For the text-containing cell, return its midpoint in (x, y) coordinate format. 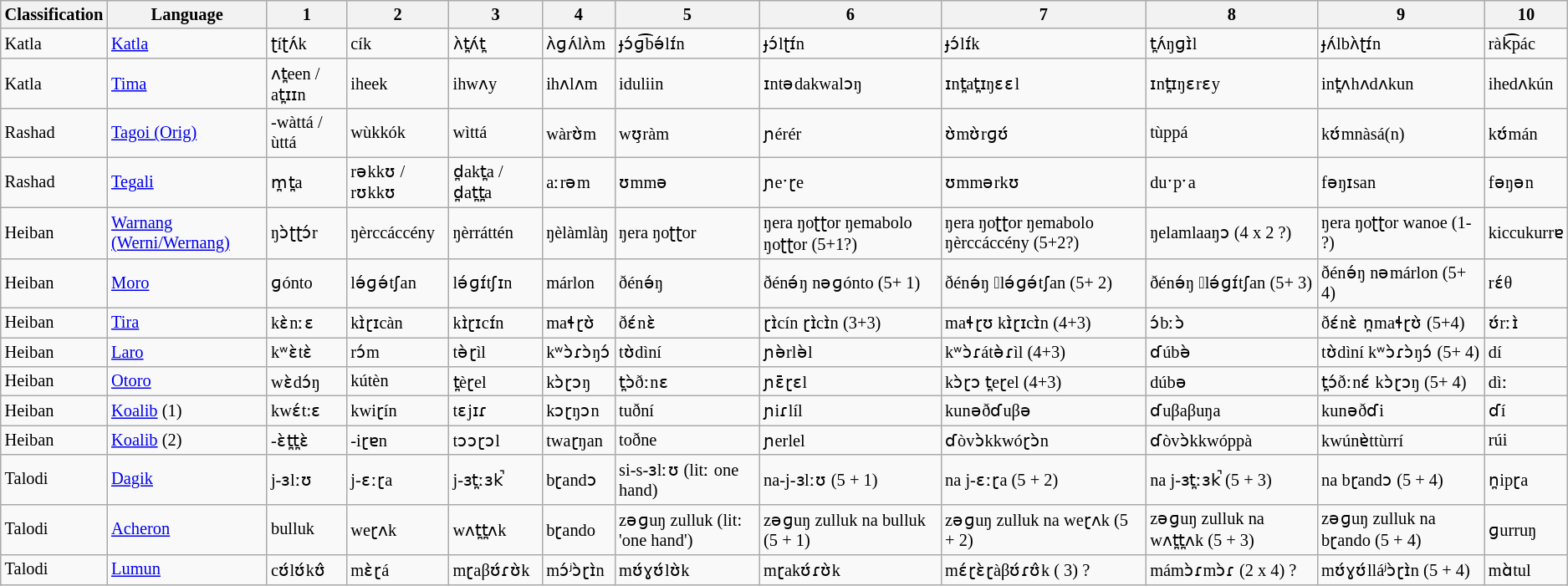
kɪ̀ɽɪcàn (397, 323)
lə́ɡɪ́tʃɪn (496, 283)
kɔ̀ɽɔ t̪eɽel (4+3) (1044, 381)
ðénə́ŋ nəɡónto (5+ 1) (850, 283)
ðɛ́nɛ̀ (687, 323)
dìː (1526, 381)
ŋèrccáccény (397, 232)
t̪èɽel (496, 381)
mɽaβʊ́ɾʊ̀k (496, 570)
ʌ̀t̪ʌ́t̪ (496, 43)
ɟɔ́lʈɪ́n (850, 43)
Koalib (1) (187, 410)
maɬɽʊ̀ (579, 323)
ŋera ŋoʈʈor wanoe (1- ?) (1401, 232)
t̪ɔ̀ðːnɛ (687, 381)
t̪ʌ́ŋɡɪ̀l (1231, 43)
mʊ́ɣʊ́lʊ̀k (687, 570)
ɲiɾlíl (850, 410)
j-ɜt̪ːɜk̚ (496, 480)
Tegali (187, 182)
6 (850, 14)
dúbə (1231, 381)
7 (1044, 14)
8 (1231, 14)
wìttá (496, 133)
cík (397, 43)
na-j-ɜlːʊ (5 + 1) (850, 480)
ʌ̀ɡʌ́lʌ̀m (579, 43)
toðne (687, 440)
ɲɛ̄ɽɛl (850, 381)
ɽɪ̀cín ɽɪ̀cɪ̀n (3+3) (850, 323)
ɗuβaβuŋa (1231, 410)
5 (687, 14)
twaɽŋan (579, 440)
kʷɛ̀tɛ̀ (306, 351)
kútèn (397, 381)
kɔ̀ɽɔŋ (579, 381)
weɽʌk (397, 530)
mʊ́ɣʊ́lláʲɔ̀ɽɪ̀n (5 + 4) (1401, 570)
iduliin (687, 84)
mɛ́ɽɛ̀ɽàβʊ́ɾʊ̂k ( 3) ? (1044, 570)
kwɛ́t:ɛ (306, 410)
kʊ́mnàsá(n) (1401, 133)
kiccukurrɐ (1526, 232)
kwúnɐ̀ttùrrí (1401, 440)
tɔɔɽɔl (496, 440)
kʊ́mán (1526, 133)
ɗúbə̀ (1231, 351)
ʊ́rːɪ̀ (1526, 323)
mámɔ̀ɾmɔ̀ɾ (2 x 4) ? (1231, 570)
4 (579, 14)
Laro (187, 351)
fəŋɪsan (1401, 182)
zəɡuŋ zulluk na wʌt̪t̪ʌk (5 + 3) (1231, 530)
zəɡuŋ zulluk na weɽʌk (5 + 2) (1044, 530)
Warnang (Werni/Wernang) (187, 232)
ɔ́bːɔ̀ (1231, 323)
kɔɽŋɔn (579, 410)
ðɛ́nɛ̀ n̪maɬɽʊ̀ (5+4) (1401, 323)
ihʌlʌm (579, 84)
ŋera ŋoʈʈor ŋemabolo ŋèrccáccény (5+2?) (1044, 232)
na j-ɛːɽa (5 + 2) (1044, 480)
tə̀ɽìl (496, 351)
Tima (187, 84)
ʊmmə (687, 182)
ʈíʈʌ́k (306, 43)
10 (1526, 14)
ɗòvɔ̀kkwóɽɔ̀n (1044, 440)
cʊ́lʊ́kʊ̂ (306, 570)
ŋelamlaaŋɔ (4 x 2 ?) (1231, 232)
wɛ̀dɔ́ŋ (306, 381)
ʊ̀mʊ̀rɡʊ́ (1044, 133)
ɲerlel (850, 440)
-wàttá / ùttá (306, 133)
ɪnt̪ɪŋɛrɛy (1231, 84)
rɛ́θ (1526, 283)
Tagoi (Orig) (187, 133)
wʊ̧ràm (687, 133)
ɲérér (850, 133)
na j-ɜt̪ːɜk̚ (5 + 3) (1231, 480)
ɲə̀rlə̀l (850, 351)
-iɽɐn (397, 440)
ðénə́ŋ nəmárlon (5+ 4) (1401, 283)
ʌt̪een / at̪ɪɪn (306, 84)
ðénə́ŋ lə́ɡɪ́tʃan (5+ 3) (1231, 283)
tʊ̀dìní kʷɔ̀ɾɔ̀ŋɔ́ (5+ 4) (1401, 351)
Lumun (187, 570)
9 (1401, 14)
bɽando (579, 530)
2 (397, 14)
kwiɽín (397, 410)
maɬɽʊ kɪ̀ɽɪcɪ̀n (4+3) (1044, 323)
tuðní (687, 410)
Moro (187, 283)
d̪akt̪a / d̪at̪t̪a (496, 182)
kʷɔ̀ɾɔ̀ŋɔ́ (579, 351)
ŋɔ̀ʈʈɔ́r (306, 232)
ðénə́ŋ (687, 283)
-ɛ̀t̪t̪ɛ̀ (306, 440)
bulluk (306, 530)
tʊ̀dìní (687, 351)
kɪ̀ɽɪcɪ́n (496, 323)
j-ɛːɽa (397, 480)
n̪ipɽa (1526, 480)
zəɡuŋ zulluk na bulluk (5 + 1) (850, 530)
3 (496, 14)
kʷɔ̀ɾátə̀ɾìl (4+3) (1044, 351)
tɛjɪɾ (496, 410)
ihedʌkún (1526, 84)
wàrʊ̀m (579, 133)
ʊmmərkʊ (1044, 182)
duˑpˑa (1231, 182)
ɪnt̪at̪ɪŋɛɛl (1044, 84)
ràk͡pác (1526, 43)
ɪntədakwalɔŋ (850, 84)
zəɡuŋ zulluk (lit: 'one hand') (687, 530)
ðénə́ŋ lə́ɡə́tʃan (5+ 2) (1044, 283)
t̪ɔ́ðːnɛ́ kɔ̀ɽɔŋ (5+ 4) (1401, 381)
Otoro (187, 381)
kunəðɗuβə (1044, 410)
ɗòvɔ̀kkwóppà (1231, 440)
fəŋən (1526, 182)
ŋèrráttén (496, 232)
kunəðɗi (1401, 410)
bɽandɔ (579, 480)
wùkkók (397, 133)
ŋèlàmlàŋ (579, 232)
dí (1526, 351)
mɑ̀tul (1526, 570)
1 (306, 14)
wʌt̪t̪ʌk (496, 530)
ɡónto (306, 283)
j-ɜlːʊ (306, 480)
Acheron (187, 530)
kɛ̀nːɛ (306, 323)
mɔ́ʲɔ̀ɽɪ̀n (579, 570)
ɟɔ́lɪ́k (1044, 43)
ŋera ŋoʈʈor ŋemabolo ŋoʈʈor (5+1?) (850, 232)
rúi (1526, 440)
tùppá (1231, 133)
Koalib (2) (187, 440)
mɽakʊ́ɾʊ̀k (850, 570)
Tira (187, 323)
Language (187, 14)
na bɽandɔ (5 + 4) (1401, 480)
ŋera ŋoʈʈor (687, 232)
Classification (54, 14)
int̪ʌhʌdʌkun (1401, 84)
ihwʌy (496, 84)
ɲeˑɽe (850, 182)
si-s-ɜlːʊ (litː one hand) (687, 480)
ɟɔ́ɡ͡bə́lɪ́n (687, 43)
márlon (579, 283)
m̪t̪a (306, 182)
ɟʌ́lbʌ̀ʈɪ́n (1401, 43)
rɔ́m (397, 351)
rəkkʊ / rʊkkʊ (397, 182)
mɛ̀ɽá (397, 570)
ɡurruŋ (1526, 530)
aːrəm (579, 182)
lə́ɡə́tʃan (397, 283)
zəɡuŋ zulluk na bɽando (5 + 4) (1401, 530)
ɗí (1526, 410)
Dagik (187, 480)
iheek (397, 84)
